For the text-containing cell, return its midpoint in (x, y) coordinate format. 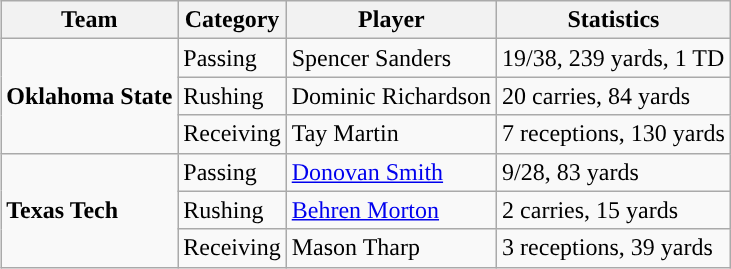
Texas Tech (90, 210)
Behren Morton (391, 210)
7 receptions, 130 yards (614, 134)
Oklahoma State (90, 96)
Team (90, 20)
Statistics (614, 20)
Tay Martin (391, 134)
Player (391, 20)
20 carries, 84 yards (614, 96)
Mason Tharp (391, 248)
9/28, 83 yards (614, 172)
Spencer Sanders (391, 58)
3 receptions, 39 yards (614, 248)
Category (232, 20)
Donovan Smith (391, 172)
19/38, 239 yards, 1 TD (614, 58)
2 carries, 15 yards (614, 210)
Dominic Richardson (391, 96)
